Find where the given text appears and provide that cell's center as (X, Y) coordinate. 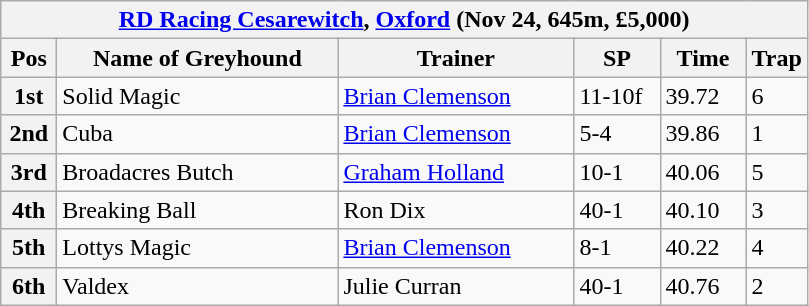
11-10f (617, 96)
Julie Curran (456, 286)
Solid Magic (198, 96)
40.22 (703, 248)
39.72 (703, 96)
Valdex (198, 286)
Cuba (198, 134)
Ron Dix (456, 210)
Broadacres Butch (198, 172)
40.06 (703, 172)
4 (776, 248)
4th (29, 210)
40.76 (703, 286)
SP (617, 58)
10-1 (617, 172)
1 (776, 134)
5 (776, 172)
1st (29, 96)
8-1 (617, 248)
2 (776, 286)
Pos (29, 58)
Trainer (456, 58)
Breaking Ball (198, 210)
6 (776, 96)
2nd (29, 134)
6th (29, 286)
39.86 (703, 134)
3 (776, 210)
5-4 (617, 134)
Trap (776, 58)
Name of Greyhound (198, 58)
RD Racing Cesarewitch, Oxford (Nov 24, 645m, £5,000) (404, 20)
3rd (29, 172)
Lottys Magic (198, 248)
Graham Holland (456, 172)
5th (29, 248)
Time (703, 58)
40.10 (703, 210)
